Capture the cell that displays the provided text and extract its (x, y) central coordinate. 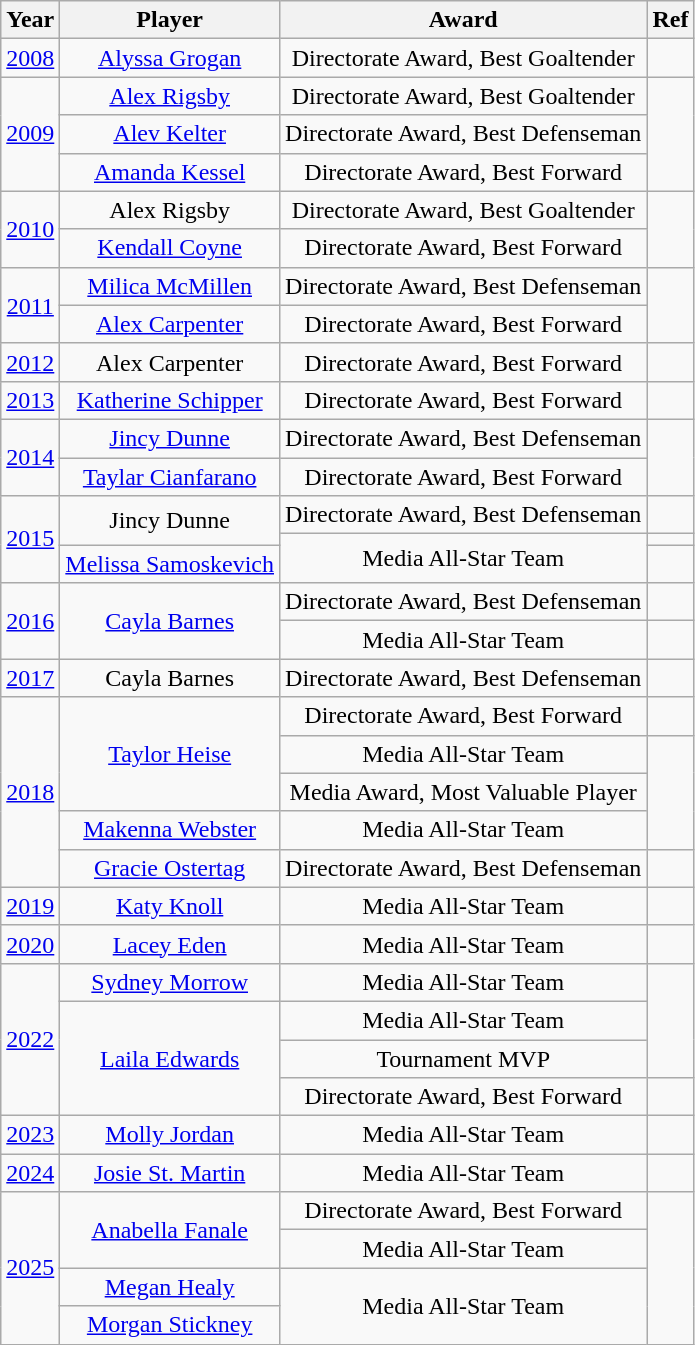
2014 (30, 457)
2020 (30, 944)
2023 (30, 1135)
2012 (30, 362)
2013 (30, 400)
Melissa Samoskevich (170, 564)
2025 (30, 1268)
Amanda Kessel (170, 172)
Makenna Webster (170, 830)
Katherine Schipper (170, 400)
2022 (30, 1039)
Taylor Heise (170, 754)
Ref (670, 20)
Tournament MVP (464, 1059)
Alev Kelter (170, 134)
2016 (30, 621)
Gracie Ostertag (170, 868)
Sydney Morrow (170, 982)
Molly Jordan (170, 1135)
Alyssa Grogan (170, 58)
Anabella Fanale (170, 1230)
2011 (30, 305)
2019 (30, 906)
Media Award, Most Valuable Player (464, 792)
2008 (30, 58)
Taylar Cianfarano (170, 477)
2009 (30, 134)
Morgan Stickney (170, 1325)
Lacey Eden (170, 944)
Award (464, 20)
2018 (30, 792)
2015 (30, 540)
Player (170, 20)
Katy Knoll (170, 906)
Milica McMillen (170, 286)
Year (30, 20)
Laila Edwards (170, 1058)
Josie St. Martin (170, 1173)
Kendall Coyne (170, 248)
2017 (30, 678)
Megan Healy (170, 1287)
2010 (30, 229)
2024 (30, 1173)
